Pinpoint the cell where the given text exists, returning its [x, y] midpoint coordinate. 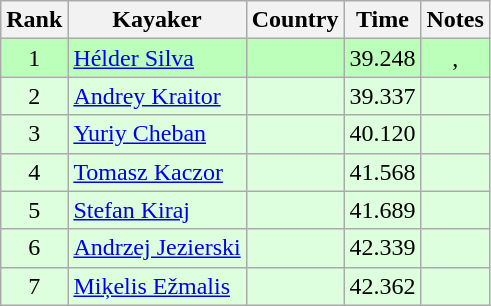
39.248 [382, 58]
41.568 [382, 172]
Notes [455, 20]
Miķelis Ežmalis [157, 286]
5 [34, 210]
39.337 [382, 96]
Andrey Kraitor [157, 96]
Andrzej Jezierski [157, 248]
Kayaker [157, 20]
41.689 [382, 210]
Tomasz Kaczor [157, 172]
40.120 [382, 134]
Stefan Kiraj [157, 210]
42.362 [382, 286]
, [455, 58]
Hélder Silva [157, 58]
6 [34, 248]
42.339 [382, 248]
3 [34, 134]
7 [34, 286]
Time [382, 20]
4 [34, 172]
1 [34, 58]
Country [295, 20]
2 [34, 96]
Yuriy Cheban [157, 134]
Rank [34, 20]
